Output the [X, Y] coordinate of the center of the cell containing the given text.  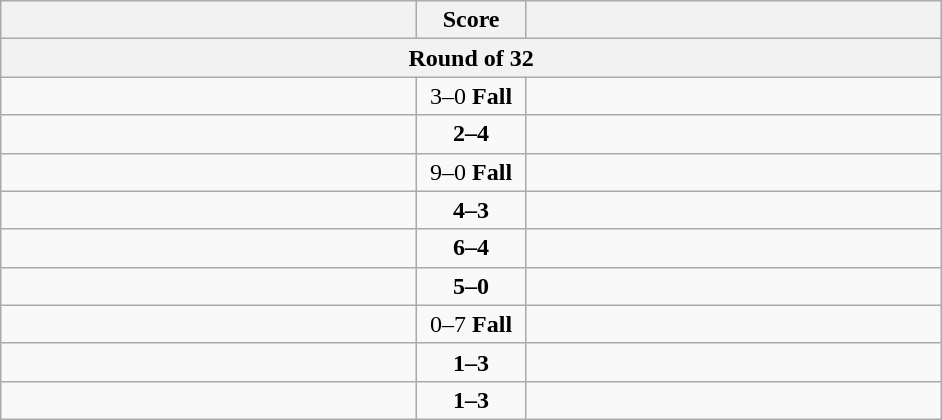
0–7 Fall [472, 324]
5–0 [472, 286]
3–0 Fall [472, 96]
Round of 32 [472, 58]
6–4 [472, 248]
9–0 Fall [472, 172]
Score [472, 20]
2–4 [472, 134]
4–3 [472, 210]
